Return [X, Y] of the center of cell containing provided text 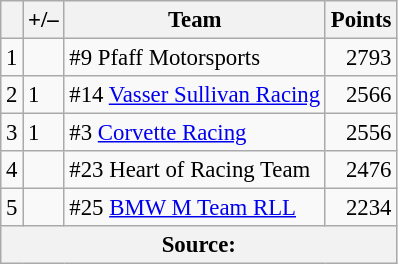
2234 [360, 208]
3 [12, 133]
#3 Corvette Racing [194, 133]
2476 [360, 170]
#25 BMW M Team RLL [194, 208]
2793 [360, 58]
4 [12, 170]
Team [194, 20]
5 [12, 208]
Source: [199, 245]
Points [360, 20]
2566 [360, 95]
#9 Pfaff Motorsports [194, 58]
#23 Heart of Racing Team [194, 170]
2 [12, 95]
2556 [360, 133]
#14 Vasser Sullivan Racing [194, 95]
+/– [44, 20]
